Extract the [X, Y] coordinate from the center of the cell holding the provided text.  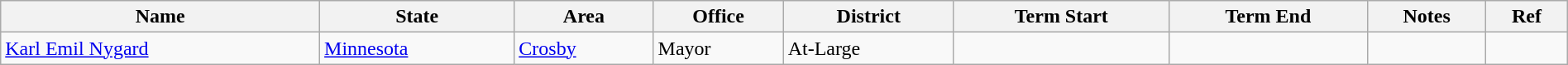
Term Start [1061, 17]
Mayor [718, 48]
Area [584, 17]
Minnesota [417, 48]
Notes [1427, 17]
Ref [1527, 17]
Karl Emil Nygard [160, 48]
Office [718, 17]
Name [160, 17]
Term End [1268, 17]
District [868, 17]
Crosby [584, 48]
State [417, 17]
At-Large [868, 48]
